From the cell containing the given text, extract its center point as (x, y) coordinate. 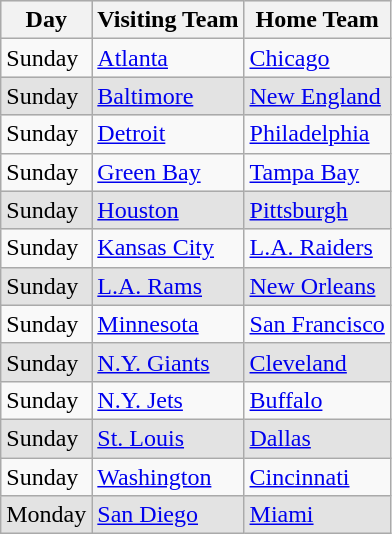
Day (46, 20)
Philadelphia (317, 134)
Green Bay (168, 172)
Pittsburgh (317, 210)
New Orleans (317, 286)
Detroit (168, 134)
N.Y. Jets (168, 400)
Cincinnati (317, 477)
Monday (46, 515)
Houston (168, 210)
Cleveland (317, 362)
L.A. Raiders (317, 248)
Dallas (317, 438)
Atlanta (168, 58)
San Francisco (317, 324)
San Diego (168, 515)
Tampa Bay (317, 172)
St. Louis (168, 438)
N.Y. Giants (168, 362)
New England (317, 96)
Home Team (317, 20)
Chicago (317, 58)
Miami (317, 515)
Minnesota (168, 324)
Washington (168, 477)
Kansas City (168, 248)
Buffalo (317, 400)
L.A. Rams (168, 286)
Visiting Team (168, 20)
Baltimore (168, 96)
